Determine the (x, y) coordinate at the center of the cell enclosing the given text.  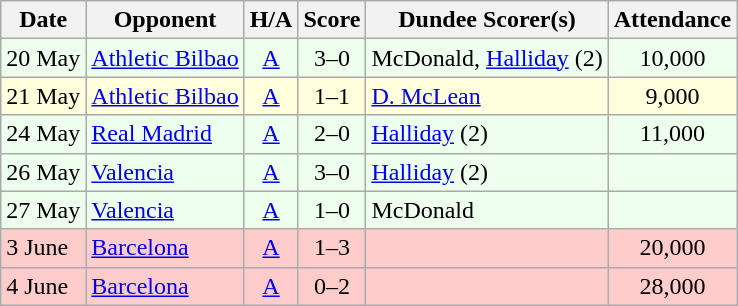
26 May (44, 172)
McDonald (487, 210)
27 May (44, 210)
20 May (44, 58)
Attendance (672, 20)
28,000 (672, 286)
20,000 (672, 248)
Dundee Scorer(s) (487, 20)
9,000 (672, 96)
4 June (44, 286)
21 May (44, 96)
11,000 (672, 134)
2–0 (332, 134)
3 June (44, 248)
Opponent (165, 20)
1–3 (332, 248)
1–0 (332, 210)
0–2 (332, 286)
Score (332, 20)
D. McLean (487, 96)
24 May (44, 134)
10,000 (672, 58)
H/A (271, 20)
McDonald, Halliday (2) (487, 58)
Date (44, 20)
Real Madrid (165, 134)
1–1 (332, 96)
